Output the (X, Y) coordinate of the center of the cell containing the given text.  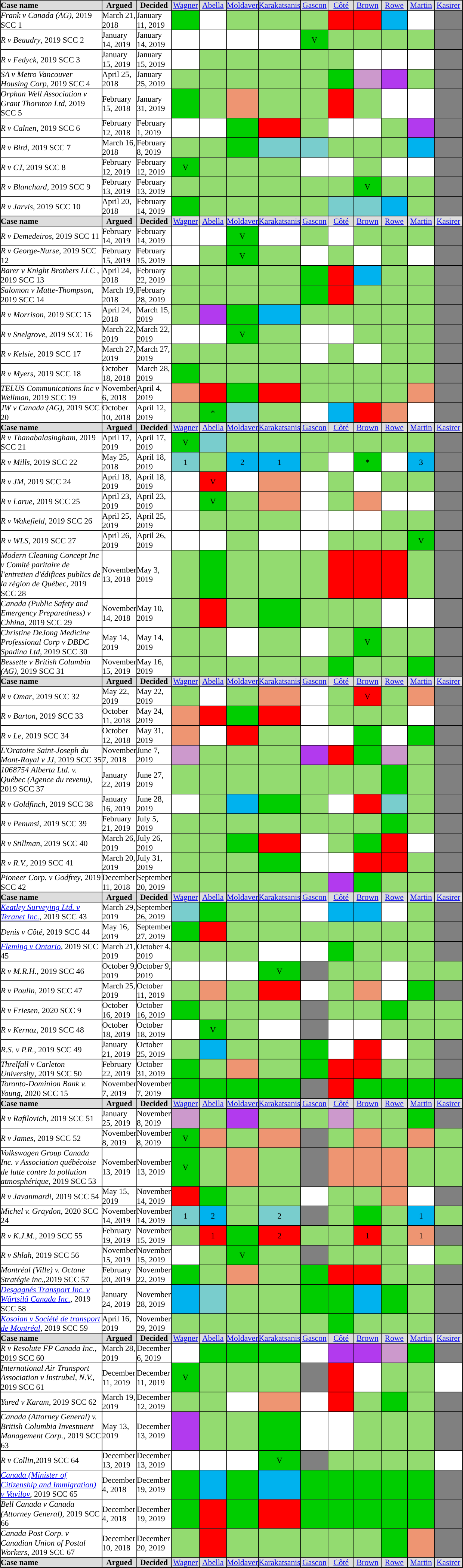
March 19, 2019 (120, 1402)
November 6, 2018 (120, 393)
March 16, 2018 (120, 147)
Fleming v Ontario, 2019 SCC 45 (51, 951)
May 3, 2019 (154, 574)
January 24, 2019 (120, 1299)
September 27, 2019 (154, 932)
R v Blanchard, 2019 SCC 9 (51, 186)
R v Calnen, 2019 SCC 6 (51, 128)
1068754 Alberta Ltd. v. Québec (Agence du revenu), 2019 SCC 37 (51, 780)
February 28, 2019 (154, 295)
February 20, 2019 (120, 1275)
July 5, 2019 (154, 823)
November 29, 2019 (154, 1323)
R v Myers, 2019 SCC 18 (51, 373)
Michel v. Graydon, 2020 SCC 24 (51, 1216)
May 24, 2019 (154, 716)
February 19, 2019 (120, 1235)
Canada (Public Safety and Emergency Preparedness) v Chhina, 2019 SCC 29 (51, 613)
April 4, 2019 (154, 393)
R v Thanabalasingham, 2019 SCC 21 (51, 442)
November 13, 2018 (120, 574)
March 19, 2018 (120, 295)
R v Shlah, 2019 SCC 56 (51, 1255)
March 15, 2019 (154, 314)
R v Rafilovich, 2019 SCC 51 (51, 1118)
R v Collin,2019 SCC 64 (51, 1460)
May 31, 2019 (154, 735)
October 18, 2018 (120, 373)
Kosoian v Société de transport de Montréal, 2019 SCC 59 (51, 1323)
L'Oratoire Saint-Joseph du Mont-Royal v JJ, 2019 SCC 35 (51, 755)
September 26, 2019 (154, 912)
R v WLS, 2019 SCC 27 (51, 540)
January 16, 2019 (120, 804)
February 12, 2018 (120, 128)
Bell Canada v Canada (Attorney General), 2019 SCC 66 (51, 1514)
March 29, 2019 (120, 912)
April 25, 2018 (120, 79)
TELUS Communications Inc v Wellman, 2019 SCC 19 (51, 393)
May 25, 2018 (120, 462)
SA v Metro Vancouver Housing Corp, 2019 SCC 4 (51, 79)
Keatley Surveying Ltd. v Teranet Inc., 2019 SCC 43 (51, 912)
March 25, 2019 (120, 990)
October 31, 2019 (154, 1069)
R v Beaudry, 2019 SCC 2 (51, 40)
December 11, 2018 (120, 882)
Denis v Côté, 2019 SCC 44 (51, 932)
January 22, 2019 (120, 780)
Christine DeJong Medicine Professional Corp v DBDC Spadina Ltd, 2019 SCC 30 (51, 642)
January 21, 2019 (120, 1049)
December 12, 2019 (154, 1402)
April 20, 2018 (120, 206)
R v Penunsi, 2019 SCC 39 (51, 823)
R v Omar, 2019 SCC 32 (51, 696)
Montréal (Ville) v. Octane Stratégie inc.,2019 SCC 57 (51, 1275)
January 11, 2019 (154, 20)
April 12, 2019 (154, 413)
December 20, 2019 (154, 1543)
June 28, 2019 (154, 804)
February 15, 2018 (120, 104)
R v George-Nurse, 2019 SCC 12 (51, 256)
R v Stillman, 2019 SCC 40 (51, 843)
Modern Cleaning Concept Inc v Comité paritaire de l'entretien d'édifices publics de la région de Québec, 2019 SCC 28 (51, 574)
April 16, 2019 (120, 1323)
R.S. v P.R., 2019 SCC 49 (51, 1049)
November 7, 2018 (120, 755)
R v Snelgrove, 2019 SCC 16 (51, 334)
July 26, 2019 (154, 843)
March 26, 2019 (120, 843)
R v Kelsie, 2019 SCC 17 (51, 354)
Pioneer Corp. v Godfrey, 2019 SCC 42 (51, 882)
November 22, 2019 (154, 1275)
3 (421, 462)
October 25, 2019 (154, 1049)
Salomon v Matte-Thompson, 2019 SCC 14 (51, 295)
Canada Post Corp. v Canadian Union of Postal Workers, 2019 SCC 67 (51, 1543)
Frank v Canada (AG), 2019 SCC 1 (51, 20)
Volkswagen Group Canada Inc. v Association québécoise de lutte contre la pollution atmosphérique, 2019 SCC 53 (51, 1167)
September 20, 2019 (154, 882)
June 7, 2019 (154, 755)
Toronto-Dominion Bank v. Young, 2020 SCC 15 (51, 1089)
R v Friesen, 2020 SCC 9 (51, 1010)
May 15, 2019 (120, 1196)
R v Mills, 2019 SCC 22 (51, 462)
February 8, 2019 (154, 147)
R v Demedeiros, 2019 SCC 11 (51, 236)
R v Poulin, 2019 SCC 47 (51, 990)
R v R.V., 2019 SCC 41 (51, 862)
R v Barton, 2019 SCC 33 (51, 716)
R v Kernaz, 2019 SCC 48 (51, 1030)
December 6, 2019 (154, 1353)
July 31, 2019 (154, 862)
Canada (Minister of Citizenship and Immigration) v Vavilov, 2019 SCC 65 (51, 1485)
R v Resolute FP Canada Inc., 2019 SCC 60 (51, 1353)
R v CJ, 2019 SCC 8 (51, 167)
March 21, 2019 (120, 951)
JW v Canada (AG), 2019 SCC 20 (51, 413)
November 28, 2019 (154, 1299)
December 10, 2018 (120, 1543)
R v K.J.M., 2019 SCC 55 (51, 1235)
Bessette v British Columbia (AG), 2019 SCC 31 (51, 666)
October 4, 2019 (154, 951)
Yared v Karam, 2019 SCC 62 (51, 1402)
R v Javanmardi, 2019 SCC 54 (51, 1196)
R v Larue, 2019 SCC 25 (51, 501)
November 14, 2018 (120, 613)
R v Jarvis, 2019 SCC 10 (51, 206)
R v M.R.H., 2019 SCC 46 (51, 971)
March 21, 2018 (120, 20)
R v Morrison, 2019 SCC 15 (51, 314)
R v Le, 2019 SCC 34 (51, 735)
R v James, 2019 SCC 52 (51, 1138)
R v JM, 2019 SCC 24 (51, 481)
October 12, 2018 (120, 735)
May 10, 2019 (154, 613)
Desgagnés Transport Inc. v Wärtsilä Canada Inc., 2019 SCC 58 (51, 1299)
Canada (Attorney General) v. British Columbia Investment Management Corp., 2019 SCC 63 (51, 1431)
October 11, 2018 (120, 716)
February 21, 2019 (120, 823)
R v Wakefield, 2019 SCC 26 (51, 521)
Threlfall v Carleton University, 2019 SCC 50 (51, 1069)
March 20, 2019 (120, 862)
International Air Transport Association v Instrubel, N.V., 2019 SCC 61 (51, 1377)
January 31, 2019 (154, 104)
R v Bird, 2019 SCC 7 (51, 147)
Barer v Knight Brothers LLC , 2019 SCC 13 (51, 275)
October 11, 2019 (154, 990)
Orphan Well Association v Grant Thornton Ltd, 2019 SCC 5 (51, 104)
June 27, 2019 (154, 780)
October 10, 2018 (120, 413)
February 1, 2019 (154, 128)
R v Fedyck, 2019 SCC 3 (51, 59)
May 13, 2019 (120, 1431)
R v Goldfinch, 2019 SCC 38 (51, 804)
